From the cell containing the given text, extract its center point as (x, y) coordinate. 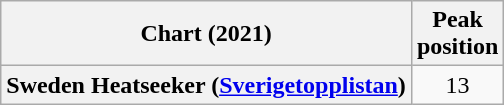
Sweden Heatseeker (Sverigetopplistan) (206, 85)
Chart (2021) (206, 34)
13 (457, 85)
Peakposition (457, 34)
